From the cell containing the given text, extract its center point as [x, y] coordinate. 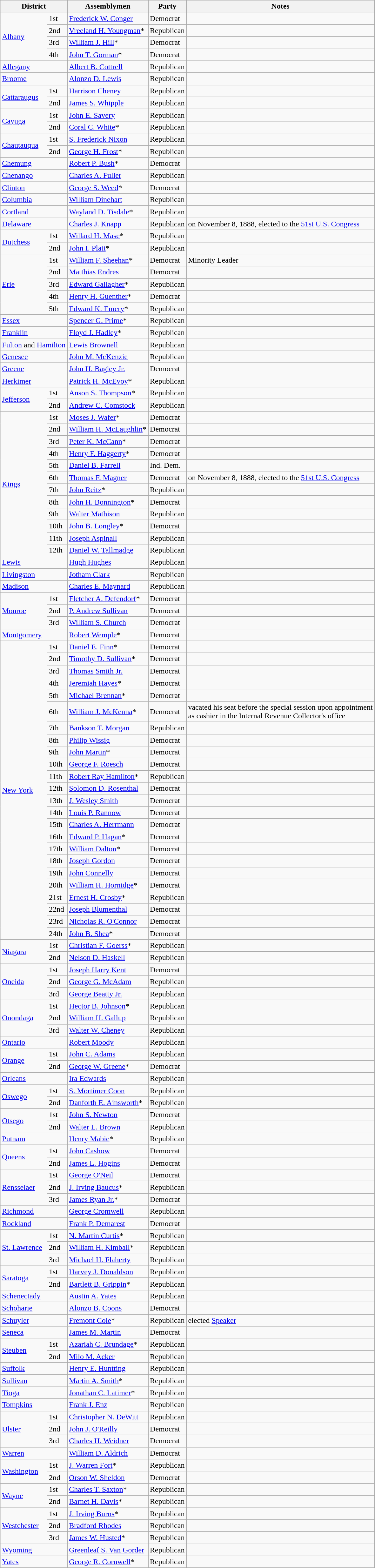
18th [57, 861]
Wyoming [34, 1550]
Bankson T. Morgan [108, 728]
Edward P. Hagan* [108, 837]
Daniel W. Tallmadge [108, 550]
Solomon D. Rosenthal [108, 788]
John M. McKenzie [108, 357]
George R. Cornwell* [108, 1562]
Peter K. McCann* [108, 441]
Schoharie [34, 1308]
Fremont Cole* [108, 1320]
John H. Bagley Jr. [108, 369]
William F. Sheehan* [108, 260]
21st [57, 897]
George O'Neil [108, 1175]
John B. Longley* [108, 526]
Bartlett B. Grippin* [108, 1284]
elected Speaker [280, 1320]
Schenectady [34, 1296]
John I. Platt* [108, 248]
Joseph Aspinall [108, 538]
Michael Brennan* [108, 695]
Oswego [24, 1096]
Clinton [34, 188]
Madison [34, 586]
Orange [24, 1060]
Warren [34, 1453]
Onondaga [24, 1018]
J. Warren Fort* [108, 1465]
Alonzo D. Lewis [108, 79]
William H. Kimball* [108, 1248]
Dutchess [24, 242]
Henry H. Guenther* [108, 296]
Charles J. Knapp [108, 224]
Charles A. Fuller [108, 176]
Delaware [34, 224]
Seneca [34, 1332]
Joseph Gordon [108, 861]
Erie [24, 284]
S. Frederick Nixon [108, 139]
Jeremiah Hayes* [108, 683]
Washington [24, 1471]
Steuben [24, 1350]
Robert Wemple* [108, 635]
New York [24, 790]
Henry E. Huntting [108, 1369]
vacated his seat before the special session upon appointment as cashier in the Internal Revenue Collector's office [280, 711]
J. Irving Baucus* [108, 1187]
Putnam [34, 1139]
Fletcher A. Defendorf* [108, 599]
17th [57, 849]
Thomas F. Magner [108, 478]
Columbia [34, 200]
Cattaraugus [24, 97]
Willard H. Mase* [108, 236]
Robert Moody [108, 1042]
William S. Church [108, 623]
Christopher N. DeWitt [108, 1417]
William Dalton* [108, 849]
Chenango [34, 176]
John Connelly [108, 873]
Franklin [34, 332]
George W. Greene* [108, 1066]
Alonzo B. Coons [108, 1308]
George H. Frost* [108, 151]
Vreeland H. Youngman* [108, 30]
Assemblymen [108, 6]
Sullivan [34, 1381]
Thomas Smith Jr. [108, 671]
16th [57, 837]
Bradford Rhodes [108, 1526]
Patrick H. McEvoy* [108, 381]
Coral C. White* [108, 127]
Lewis [34, 562]
Daniel E. Finn* [108, 647]
Robert Ray Hamilton* [108, 776]
Queens [24, 1157]
Otsego [24, 1121]
J. Irving Burns* [108, 1514]
William J. McKenna* [108, 711]
Ulster [24, 1429]
District [34, 6]
Greenleaf S. Van Gorder [108, 1550]
St. Lawrence [24, 1248]
Fulton and Hamilton [34, 345]
Tioga [34, 1393]
Cortland [34, 212]
Schuyler [34, 1320]
Charles H. Weidner [108, 1441]
Matthias Endres [108, 272]
Richmond [34, 1211]
John J. O'Reilly [108, 1429]
Rensselaer [24, 1187]
Wayne [24, 1495]
Martin A. Smith* [108, 1381]
Wayland D. Tisdale* [108, 212]
Broome [34, 79]
Orleans [34, 1078]
Jotham Clark [108, 574]
15th [57, 825]
Yates [34, 1562]
Frederick W. Conger [108, 18]
Walter Mathison [108, 514]
George F. Roesch [108, 764]
24th [57, 933]
Ind. Dem. [167, 466]
Joseph Harry Kent [108, 970]
Saratoga [24, 1278]
Ontario [34, 1042]
James S. Whipple [108, 103]
Hector B. Johnson* [108, 1006]
John E. Savery [108, 115]
John T. Gorman* [108, 55]
James Ryan Jr.* [108, 1199]
Timothy D. Sullivan* [108, 659]
George S. Weed* [108, 188]
John Martin* [108, 752]
John Cashow [108, 1151]
Monroe [24, 611]
20th [57, 885]
William H. Hornidge* [108, 885]
Louis P. Rannow [108, 813]
John Reitz* [108, 490]
Charles A. Herrmann [108, 825]
Charles T. Saxton* [108, 1489]
Christian F. Goerss* [108, 946]
Rockland [34, 1223]
George Cromwell [108, 1211]
Ira Edwards [108, 1078]
William H. Gallup [108, 1018]
Michael H. Flaherty [108, 1260]
Greene [34, 369]
Orson W. Sheldon [108, 1477]
James M. Martin [108, 1332]
Jefferson [24, 399]
Tompkins [34, 1405]
Daniel B. Farrell [108, 466]
Cayuga [24, 121]
Barnet H. Davis* [108, 1501]
Harrison Cheney [108, 91]
Lewis Brownell [108, 345]
Edward K. Emery* [108, 308]
James W. Husted* [108, 1538]
Henry Mabie* [108, 1139]
Minority Leader [280, 260]
William J. Hill* [108, 43]
Austin A. Yates [108, 1296]
Frank J. Enz [108, 1405]
14th [57, 813]
Jonathan C. Latimer* [108, 1393]
Walter W. Cheney [108, 1030]
N. Martin Curtis* [108, 1236]
Danforth E. Ainsworth* [108, 1102]
S. Mortimer Coon [108, 1090]
Genesee [34, 357]
J. Wesley Smith [108, 801]
22nd [57, 909]
Westchester [24, 1526]
P. Andrew Sullivan [108, 611]
George Beatty Jr. [108, 994]
13th [57, 801]
Harvey J. Donaldson [108, 1272]
Party [167, 6]
Allegany [34, 67]
Notes [280, 6]
Montgomery [34, 635]
Hugh Hughes [108, 562]
Livingston [34, 574]
Anson S. Thompson* [108, 393]
Albert B. Cottrell [108, 67]
23rd [57, 921]
Chemung [34, 164]
Kings [24, 484]
Essex [34, 320]
Azariah C. Brundage* [108, 1344]
Philip Wissig [108, 740]
Oneida [24, 982]
John S. Newton [108, 1115]
Nelson D. Haskell [108, 958]
Albany [24, 37]
George G. McAdam [108, 982]
Chautauqua [24, 145]
James L. Hogins [108, 1163]
Moses J. Wafer* [108, 417]
Herkimer [34, 381]
Spencer G. Prime* [108, 320]
Nicholas R. O'Connor [108, 921]
Robert P. Bush* [108, 164]
John C. Adams [108, 1054]
Henry F. Haggerty* [108, 453]
Walter L. Brown [108, 1127]
Suffolk [34, 1369]
Ernest H. Crosby* [108, 897]
Andrew C. Comstock [108, 405]
Niagara [24, 952]
William D. Aldrich [108, 1453]
Edward Gallagher* [108, 284]
19th [57, 873]
Charles E. Maynard [108, 586]
Joseph Blumenthal [108, 909]
Floyd J. Hadley* [108, 332]
John B. Shea* [108, 933]
Frank P. Demarest [108, 1223]
John H. Bonnington* [108, 502]
William H. McLaughlin* [108, 429]
Milo M. Acker [108, 1357]
William Dinehart [108, 200]
